Pinpoint the cell where the given text exists, returning its [x, y] midpoint coordinate. 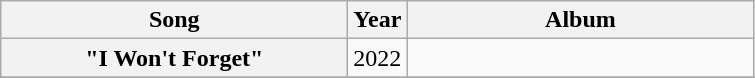
"I Won't Forget" [174, 58]
Year [378, 20]
Album [580, 20]
Song [174, 20]
2022 [378, 58]
